Capture the cell that displays the provided text and extract its [x, y] central coordinate. 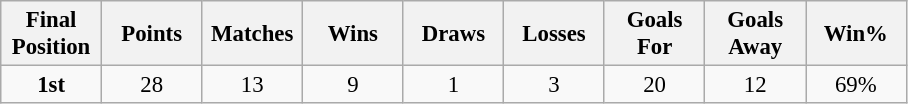
20 [654, 85]
9 [354, 85]
28 [152, 85]
69% [856, 85]
1 [454, 85]
Points [152, 34]
Matches [252, 34]
Wins [354, 34]
13 [252, 85]
12 [756, 85]
3 [554, 85]
Goals Away [756, 34]
Draws [454, 34]
Final Position [52, 34]
Losses [554, 34]
Goals For [654, 34]
1st [52, 85]
Win% [856, 34]
